Output the (X, Y) coordinate of the center of the cell containing the given text.  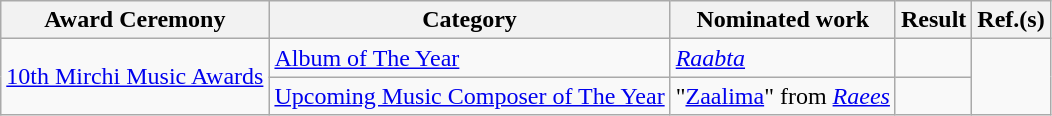
Result (933, 20)
"Zaalima" from Raees (782, 96)
Album of The Year (470, 58)
10th Mirchi Music Awards (135, 77)
Ref.(s) (1011, 20)
Nominated work (782, 20)
Category (470, 20)
Raabta (782, 58)
Upcoming Music Composer of The Year (470, 96)
Award Ceremony (135, 20)
